Extract the [X, Y] coordinate from the center of the cell holding the provided text.  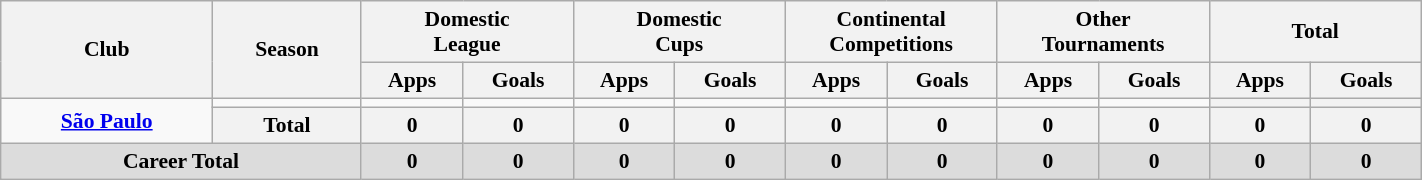
DomesticCups [679, 32]
Club [107, 50]
OtherTournaments [1103, 32]
Career Total [181, 162]
ContinentalCompetitions [891, 32]
Season [287, 50]
São Paulo [107, 121]
DomesticLeague [467, 32]
